Scan for the cell matching the given text and deliver its [X, Y] coordinate at center. 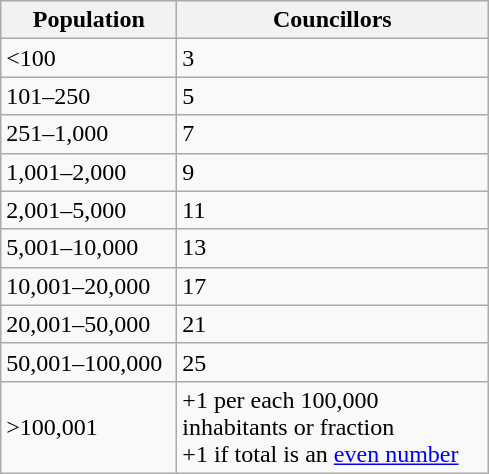
Councillors [332, 20]
17 [332, 286]
13 [332, 248]
101–250 [89, 96]
5,001–10,000 [89, 248]
11 [332, 210]
1,001–2,000 [89, 172]
20,001–50,000 [89, 324]
<100 [89, 58]
21 [332, 324]
251–1,000 [89, 134]
2,001–5,000 [89, 210]
10,001–20,000 [89, 286]
9 [332, 172]
>100,001 [89, 427]
7 [332, 134]
3 [332, 58]
25 [332, 362]
Population [89, 20]
5 [332, 96]
50,001–100,000 [89, 362]
+1 per each 100,000 inhabitants or fraction+1 if total is an even number [332, 427]
